Search for the cell housing the specified text and yield its [x, y] center coordinate. 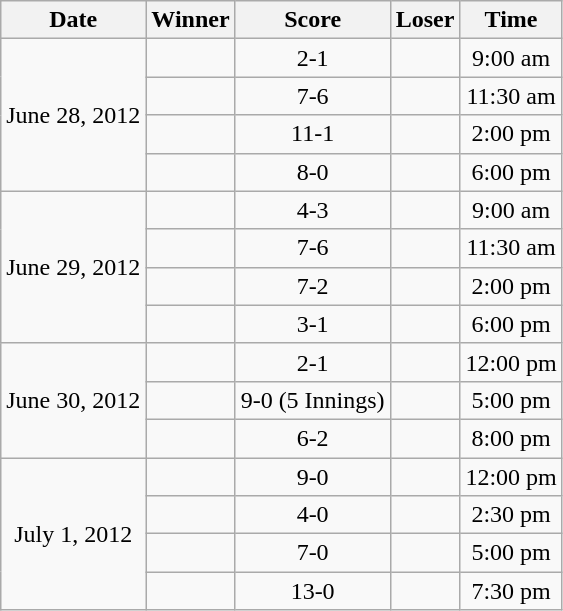
Time [511, 20]
7-2 [312, 286]
June 30, 2012 [74, 400]
7-0 [312, 553]
9-0 (5 Innings) [312, 400]
6-2 [312, 438]
July 1, 2012 [74, 534]
Score [312, 20]
7:30 pm [511, 591]
June 29, 2012 [74, 267]
3-1 [312, 324]
13-0 [312, 591]
8:00 pm [511, 438]
June 28, 2012 [74, 115]
Winner [190, 20]
Date [74, 20]
9-0 [312, 477]
4-0 [312, 515]
8-0 [312, 172]
4-3 [312, 210]
Loser [425, 20]
2:30 pm [511, 515]
11-1 [312, 134]
